Identify which cell holds the provided text, then report its [X, Y] central coordinate. 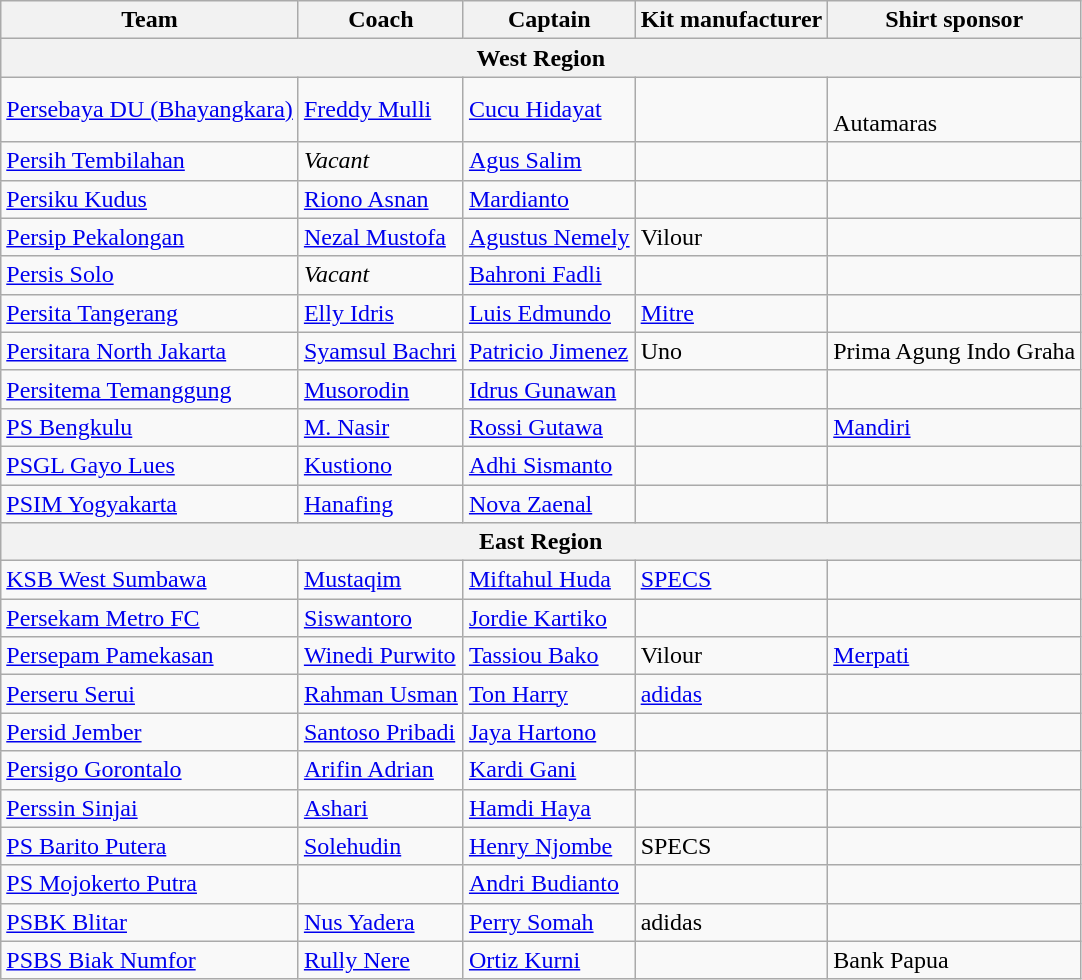
Mandiri [954, 427]
Perseru Serui [150, 694]
Solehudin [380, 846]
Shirt sponsor [954, 20]
Santoso Pribadi [380, 732]
Nezal Mustofa [380, 237]
Kardi Gani [549, 770]
Persip Pekalongan [150, 237]
Kit manufacturer [732, 20]
Kustiono [380, 465]
Captain [549, 20]
Syamsul Bachri [380, 351]
Persiku Kudus [150, 199]
Nus Yadera [380, 922]
Mardianto [549, 199]
Persis Solo [150, 275]
Elly Idris [380, 313]
Perssin Sinjai [150, 808]
Coach [380, 20]
West Region [541, 58]
Merpati [954, 656]
Autamaras [954, 110]
PSIM Yogyakarta [150, 503]
Luis Edmundo [549, 313]
PSBS Biak Numfor [150, 960]
Persita Tangerang [150, 313]
Agustus Nemely [549, 237]
Jaya Hartono [549, 732]
PS Barito Putera [150, 846]
Persigo Gorontalo [150, 770]
Prima Agung Indo Graha [954, 351]
Persih Tembilahan [150, 161]
Arifin Adrian [380, 770]
Idrus Gunawan [549, 389]
Siswantoro [380, 618]
PSGL Gayo Lues [150, 465]
Ashari [380, 808]
Persepam Pamekasan [150, 656]
Ortiz Kurni [549, 960]
Persitara North Jakarta [150, 351]
Uno [732, 351]
Bank Papua [954, 960]
Tassiou Bako [549, 656]
M. Nasir [380, 427]
Rossi Gutawa [549, 427]
Winedi Purwito [380, 656]
PSBK Blitar [150, 922]
Hamdi Haya [549, 808]
Agus Salim [549, 161]
Hanafing [380, 503]
Jordie Kartiko [549, 618]
Persebaya DU (Bhayangkara) [150, 110]
Mitre [732, 313]
Miftahul Huda [549, 580]
Riono Asnan [380, 199]
Nova Zaenal [549, 503]
Team [150, 20]
Perry Somah [549, 922]
Persid Jember [150, 732]
Henry Njombe [549, 846]
Rahman Usman [380, 694]
Adhi Sismanto [549, 465]
Ton Harry [549, 694]
East Region [541, 542]
PS Mojokerto Putra [150, 884]
Cucu Hidayat [549, 110]
Bahroni Fadli [549, 275]
Mustaqim [380, 580]
Freddy Mulli [380, 110]
Andri Budianto [549, 884]
PS Bengkulu [150, 427]
Persitema Temanggung [150, 389]
Patricio Jimenez [549, 351]
Musorodin [380, 389]
Rully Nere [380, 960]
Persekam Metro FC [150, 618]
KSB West Sumbawa [150, 580]
